Detect which cell encompasses the target text, then output its [x, y] center coordinate. 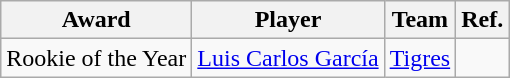
Player [288, 20]
Rookie of the Year [96, 58]
Tigres [420, 58]
Team [420, 20]
Award [96, 20]
Luis Carlos García [288, 58]
Ref. [482, 20]
